Locate the cell with the specified text and output its (x, y) center coordinate. 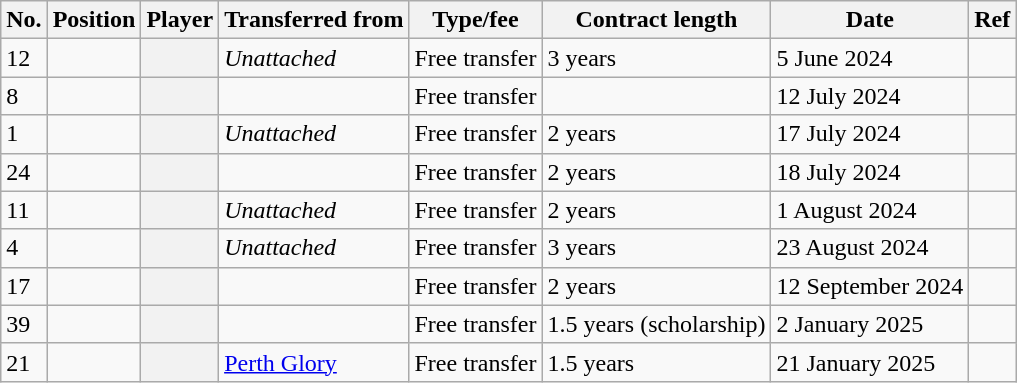
12 July 2024 (870, 96)
2 January 2025 (870, 324)
Player (180, 20)
18 July 2024 (870, 172)
12 September 2024 (870, 286)
17 July 2024 (870, 134)
21 January 2025 (870, 362)
11 (24, 210)
Perth Glory (314, 362)
Date (870, 20)
Transferred from (314, 20)
Contract length (656, 20)
1.5 years (scholarship) (656, 324)
5 June 2024 (870, 58)
Position (94, 20)
1 (24, 134)
Type/fee (476, 20)
No. (24, 20)
21 (24, 362)
24 (24, 172)
1 August 2024 (870, 210)
23 August 2024 (870, 248)
17 (24, 286)
8 (24, 96)
1.5 years (656, 362)
39 (24, 324)
4 (24, 248)
Ref (992, 20)
12 (24, 58)
